Output the (X, Y) coordinate of the center of the cell containing the given text.  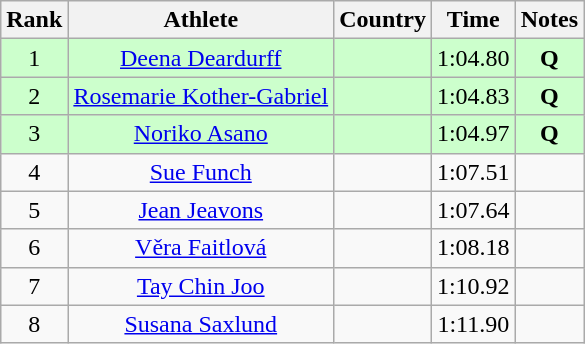
7 (34, 286)
Susana Saxlund (201, 324)
Country (383, 20)
1:10.92 (473, 286)
1:07.51 (473, 172)
1:04.83 (473, 96)
4 (34, 172)
Tay Chin Joo (201, 286)
3 (34, 134)
Rosemarie Kother-Gabriel (201, 96)
Jean Jeavons (201, 210)
Rank (34, 20)
1:04.80 (473, 58)
Athlete (201, 20)
Time (473, 20)
1 (34, 58)
6 (34, 248)
Sue Funch (201, 172)
5 (34, 210)
8 (34, 324)
2 (34, 96)
1:04.97 (473, 134)
1:08.18 (473, 248)
1:07.64 (473, 210)
1:11.90 (473, 324)
Deena Deardurff (201, 58)
Noriko Asano (201, 134)
Notes (549, 20)
Věra Faitlová (201, 248)
